Scan for the cell matching the given text and deliver its (x, y) coordinate at center. 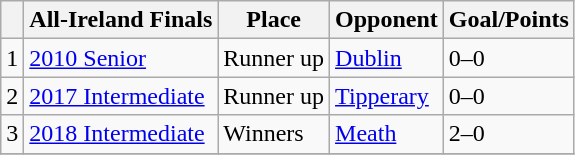
2010 Senior (121, 58)
2017 Intermediate (121, 96)
2–0 (508, 134)
Opponent (387, 20)
2 (12, 96)
Dublin (387, 58)
Winners (274, 134)
3 (12, 134)
Place (274, 20)
Meath (387, 134)
1 (12, 58)
All-Ireland Finals (121, 20)
Goal/Points (508, 20)
Tipperary (387, 96)
2018 Intermediate (121, 134)
